From the cell containing the given text, extract its center point as (X, Y) coordinate. 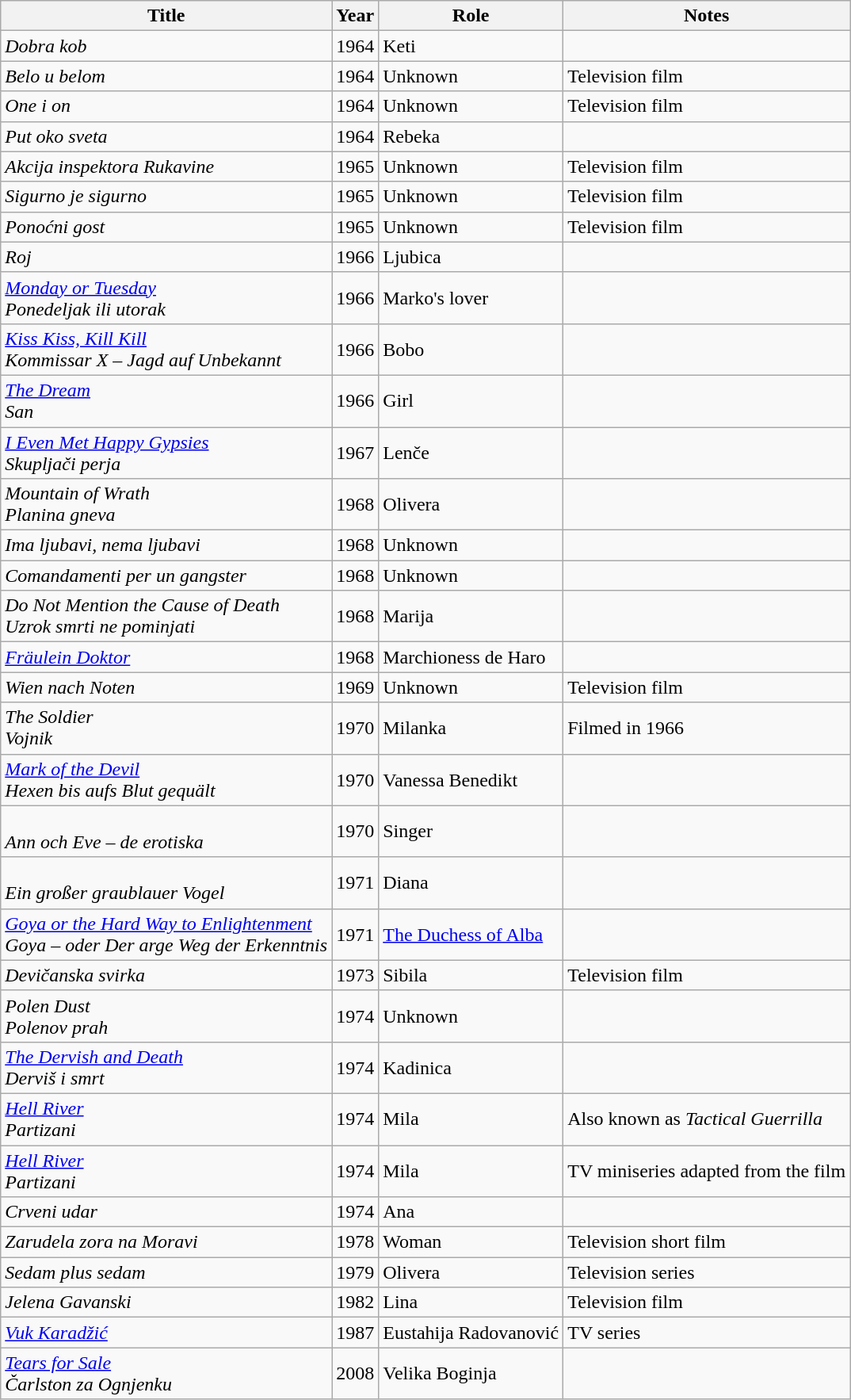
Wien nach Noten (166, 687)
Do Not Mention the Cause of Death Uzrok smrti ne pominjati (166, 617)
Girl (471, 401)
2008 (355, 1373)
Velika Boginja (471, 1373)
Marchioness de Haro (471, 657)
Television short film (707, 1242)
Polen Dust Polenov prah (166, 1016)
The Dervish and Death Derviš i smrt (166, 1067)
Sigurno je sigurno (166, 197)
Fräulein Doktor (166, 657)
Also known as Tactical Guerrilla (707, 1119)
Roj (166, 257)
Diana (471, 883)
1967 (355, 452)
Ana (471, 1212)
The Duchess of Alba (471, 934)
Ljubica (471, 257)
Television series (707, 1272)
TV miniseries adapted from the film (707, 1170)
Belo u belom (166, 76)
I Even Met Happy Gypsies Skupljači perja (166, 452)
Ann och Eve – de erotiska (166, 831)
Role (471, 16)
The Dream San (166, 401)
Milanka (471, 728)
Marija (471, 617)
Zarudela zora na Moravi (166, 1242)
Monday or Tuesday Ponedeljak ili utorak (166, 298)
Sibila (471, 975)
Mark of the Devil Hexen bis aufs Blut gequält (166, 780)
Akcija inspektora Rukavine (166, 166)
Kiss Kiss, Kill Kill Kommissar X – Jagd auf Unbekannt (166, 349)
Notes (707, 16)
Eustahija Radovanović (471, 1333)
Sedam plus sedam (166, 1272)
Ponoćni gost (166, 227)
Kadinica (471, 1067)
Tears for Sale Čarlston za Ognjenku (166, 1373)
Year (355, 16)
Keti (471, 46)
Put oko sveta (166, 136)
Singer (471, 831)
Lenče (471, 452)
Title (166, 16)
One i on (166, 106)
Crveni udar (166, 1212)
1979 (355, 1272)
Lina (471, 1302)
Rebeka (471, 136)
Goya or the Hard Way to Enlightenment Goya – oder Der arge Weg der Erkenntnis (166, 934)
Mountain of Wrath Planina gneva (166, 504)
Ein großer graublauer Vogel (166, 883)
1973 (355, 975)
Vuk Karadžić (166, 1333)
TV series (707, 1333)
1987 (355, 1333)
The Soldier Vojnik (166, 728)
Dobra kob (166, 46)
Comandamenti per un gangster (166, 576)
Devičanska svirka (166, 975)
Ima ljubavi, nema ljubavi (166, 545)
Woman (471, 1242)
Bobo (471, 349)
Filmed in 1966 (707, 728)
Vanessa Benedikt (471, 780)
Jelena Gavanski (166, 1302)
1982 (355, 1302)
1969 (355, 687)
1978 (355, 1242)
Marko's lover (471, 298)
